Identify which cell holds the provided text, then report its (X, Y) central coordinate. 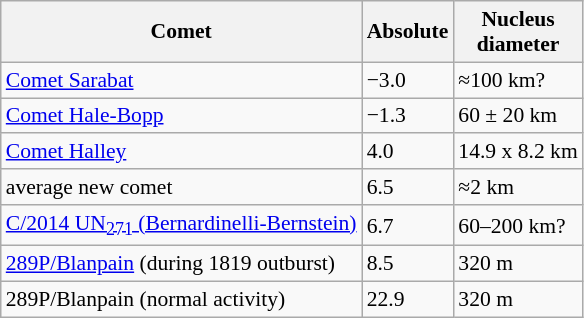
8.5 (408, 264)
4.0 (408, 152)
−1.3 (408, 116)
average new comet (182, 187)
≈100 km? (518, 80)
Comet Halley (182, 152)
289P/Blanpain (during 1819 outburst) (182, 264)
Comet Sarabat (182, 80)
22.9 (408, 300)
−3.0 (408, 80)
6.5 (408, 187)
Comet (182, 32)
6.7 (408, 226)
Absolute (408, 32)
289P/Blanpain (normal activity) (182, 300)
C/2014 UN271 (Bernardinelli-Bernstein) (182, 226)
60 ± 20 km (518, 116)
Comet Hale-Bopp (182, 116)
60–200 km? (518, 226)
14.9 x 8.2 km (518, 152)
Nucleusdiameter (518, 32)
≈2 km (518, 187)
